Return (x, y) of the center of cell containing provided text 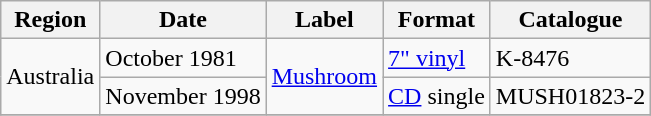
CD single (437, 96)
October 1981 (183, 58)
Catalogue (570, 20)
Label (324, 20)
Region (50, 20)
November 1998 (183, 96)
K-8476 (570, 58)
Australia (50, 77)
Mushroom (324, 77)
MUSH01823-2 (570, 96)
Format (437, 20)
Date (183, 20)
7" vinyl (437, 58)
